Identify which cell holds the provided text, then report its [x, y] central coordinate. 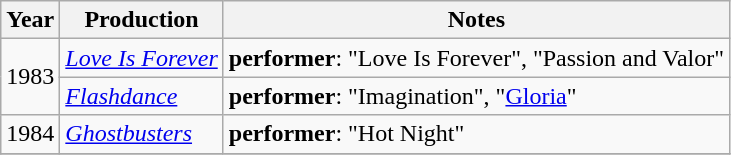
1984 [30, 134]
performer: "Hot Night" [476, 134]
Production [142, 20]
Flashdance [142, 96]
1983 [30, 77]
performer: "Imagination", "Gloria" [476, 96]
Notes [476, 20]
Love Is Forever [142, 58]
performer: "Love Is Forever", "Passion and Valor" [476, 58]
Ghostbusters [142, 134]
Year [30, 20]
